Scan for the cell matching the given text and deliver its (x, y) coordinate at center. 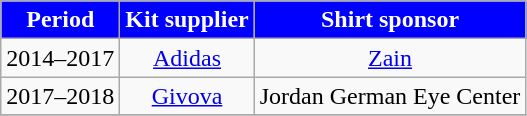
Givova (187, 96)
Zain (390, 58)
2017–2018 (60, 96)
2014–2017 (60, 58)
Period (60, 20)
Kit supplier (187, 20)
Adidas (187, 58)
Shirt sponsor (390, 20)
Jordan German Eye Center (390, 96)
